Identify which cell holds the provided text, then report its (x, y) central coordinate. 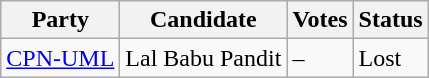
Lost (390, 58)
– (320, 58)
Party (60, 20)
CPN-UML (60, 58)
Lal Babu Pandit (204, 58)
Status (390, 20)
Votes (320, 20)
Candidate (204, 20)
